Return [x, y] of the center of cell containing provided text 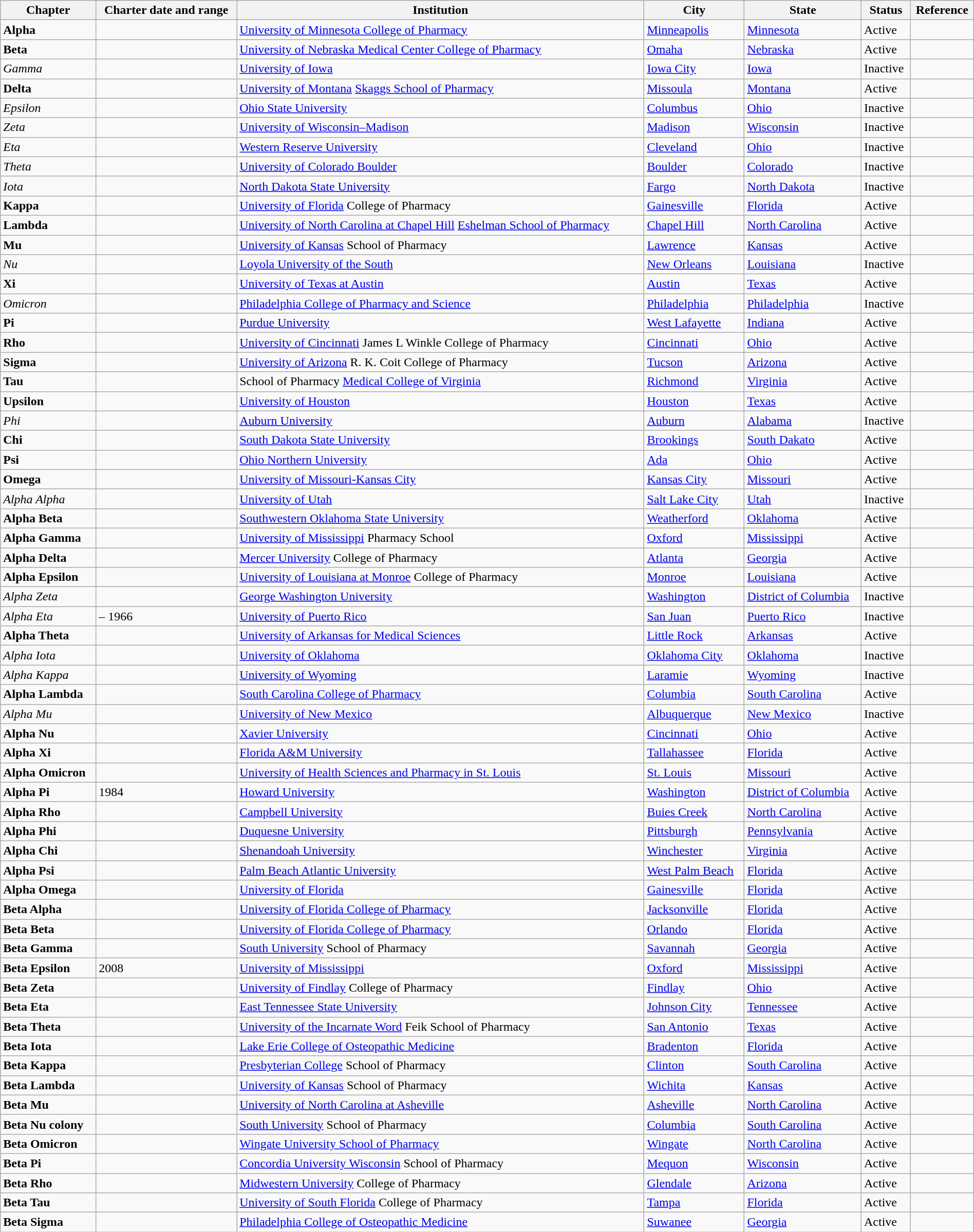
Kansas City [695, 479]
Iowa City [695, 69]
University of Cincinnati James L Winkle College of Pharmacy [441, 343]
Johnson City [695, 1007]
South Dakato [803, 440]
Alpha Theta [48, 636]
Clinton [695, 1066]
South Carolina College of Pharmacy [441, 694]
University of Houston [441, 401]
New Orleans [695, 264]
Alpha Gamma [48, 538]
University of North Carolina at Asheville [441, 1105]
University of South Florida College of Pharmacy [441, 1203]
University of Oklahoma [441, 655]
Psi [48, 460]
University of Iowa [441, 69]
Phi [48, 421]
University of Utah [441, 499]
Chapel Hill [695, 225]
Beta Alpha [48, 909]
Alpha Omega [48, 890]
Western Reserve University [441, 147]
Beta Omicron [48, 1144]
Philadelphia College of Pharmacy and Science [441, 304]
Zeta [48, 127]
Iowa [803, 69]
Missoula [695, 88]
University of North Carolina at Chapel Hill Eshelman School of Pharmacy [441, 225]
Beta Zeta [48, 988]
Ohio Northern University [441, 460]
Purdue University [441, 323]
School of Pharmacy Medical College of Virginia [441, 382]
Lake Erie College of Osteopathic Medicine [441, 1046]
Ohio State University [441, 108]
Omicron [48, 304]
Beta Epsilon [48, 968]
Duquesne University [441, 831]
Columbus [695, 108]
Atlanta [695, 557]
Xi [48, 284]
Florida A&M University [441, 753]
Montana [803, 88]
Palm Beach Atlantic University [441, 870]
Beta Kappa [48, 1066]
Concordia University Wisconsin School of Pharmacy [441, 1163]
University of Wisconsin–Madison [441, 127]
Omega [48, 479]
University of Montana Skaggs School of Pharmacy [441, 88]
Omaha [695, 49]
Arkansas [803, 636]
Alpha [48, 30]
Mequon [695, 1163]
Mercer University College of Pharmacy [441, 557]
Tau [48, 382]
City [695, 10]
Winchester [695, 850]
1984 [166, 792]
Alpha Lambda [48, 694]
Status [886, 10]
Shenandoah University [441, 850]
Lambda [48, 225]
Pennsylvania [803, 831]
Reference [942, 10]
Cleveland [695, 147]
Kappa [48, 205]
Suwanee [695, 1222]
Ada [695, 460]
New Mexico [803, 714]
Chapter [48, 10]
Campbell University [441, 811]
Iota [48, 186]
Delta [48, 88]
Boulder [695, 166]
Alpha Epsilon [48, 577]
Xavier University [441, 733]
San Juan [695, 616]
University of Health Sciences and Pharmacy in St. Louis [441, 772]
Beta Pi [48, 1163]
Presbyterian College School of Pharmacy [441, 1066]
Howard University [441, 792]
Wyoming [803, 675]
Albuquerque [695, 714]
Jacksonville [695, 909]
Auburn University [441, 421]
Fargo [695, 186]
Pittsburgh [695, 831]
Eta [48, 147]
Philadelphia College of Osteopathic Medicine [441, 1222]
University of Arizona R. K. Coit College of Pharmacy [441, 362]
Minneapolis [695, 30]
Glendale [695, 1183]
Tucson [695, 362]
University of Puerto Rico [441, 616]
Alpha Kappa [48, 675]
Beta Nu colony [48, 1124]
University of Minnesota College of Pharmacy [441, 30]
Alpha Chi [48, 850]
Mu [48, 245]
Weatherford [695, 518]
Buies Creek [695, 811]
Alpha Mu [48, 714]
University of Findlay College of Pharmacy [441, 988]
University of New Mexico [441, 714]
Tallahassee [695, 753]
Alpha Iota [48, 655]
Beta Lambda [48, 1085]
Bradenton [695, 1046]
University of Wyoming [441, 675]
Lawrence [695, 245]
Wichita [695, 1085]
University of Arkansas for Medical Sciences [441, 636]
Beta Eta [48, 1007]
Institution [441, 10]
Alpha Phi [48, 831]
– 1966 [166, 616]
Alpha Omicron [48, 772]
Tampa [695, 1203]
Oklahoma City [695, 655]
Alpha Beta [48, 518]
Pi [48, 323]
Chi [48, 440]
North Dakota State University [441, 186]
Upsilon [48, 401]
Utah [803, 499]
Alpha Zeta [48, 597]
George Washington University [441, 597]
San Antonio [695, 1027]
Theta [48, 166]
Sigma [48, 362]
Alabama [803, 421]
Puerto Rico [803, 616]
Nebraska [803, 49]
Beta Gamma [48, 949]
Epsilon [48, 108]
St. Louis [695, 772]
Madison [695, 127]
Auburn [695, 421]
Colorado [803, 166]
University of Colorado Boulder [441, 166]
Beta [48, 49]
Beta Mu [48, 1105]
Beta Tau [48, 1203]
Monroe [695, 577]
Beta Iota [48, 1046]
Laramie [695, 675]
Beta Sigma [48, 1222]
Midwestern University College of Pharmacy [441, 1183]
Southwestern Oklahoma State University [441, 518]
Salt Lake City [695, 499]
Alpha Psi [48, 870]
South Dakota State University [441, 440]
State [803, 10]
Alpha Pi [48, 792]
Alpha Xi [48, 753]
Indiana [803, 323]
University of Missouri-Kansas City [441, 479]
Rho [48, 343]
University of Louisiana at Monroe College of Pharmacy [441, 577]
Nu [48, 264]
Beta Theta [48, 1027]
University of the Incarnate Word Feik School of Pharmacy [441, 1027]
West Palm Beach [695, 870]
Charter date and range [166, 10]
Asheville [695, 1105]
Brookings [695, 440]
Alpha Eta [48, 616]
Houston [695, 401]
University of Texas at Austin [441, 284]
North Dakota [803, 186]
Beta Rho [48, 1183]
University of Nebraska Medical Center College of Pharmacy [441, 49]
University of Mississippi [441, 968]
Savannah [695, 949]
Orlando [695, 929]
University of Mississippi Pharmacy School [441, 538]
West Lafayette [695, 323]
Tennessee [803, 1007]
Little Rock [695, 636]
Minnesota [803, 30]
Austin [695, 284]
2008 [166, 968]
Gamma [48, 69]
Wingate University School of Pharmacy [441, 1144]
Wingate [695, 1144]
Alpha Alpha [48, 499]
Alpha Delta [48, 557]
Loyola University of the South [441, 264]
Alpha Nu [48, 733]
Findlay [695, 988]
Richmond [695, 382]
East Tennessee State University [441, 1007]
Beta Beta [48, 929]
Alpha Rho [48, 811]
University of Florida [441, 890]
